Return (X, Y) of the center of cell containing provided text 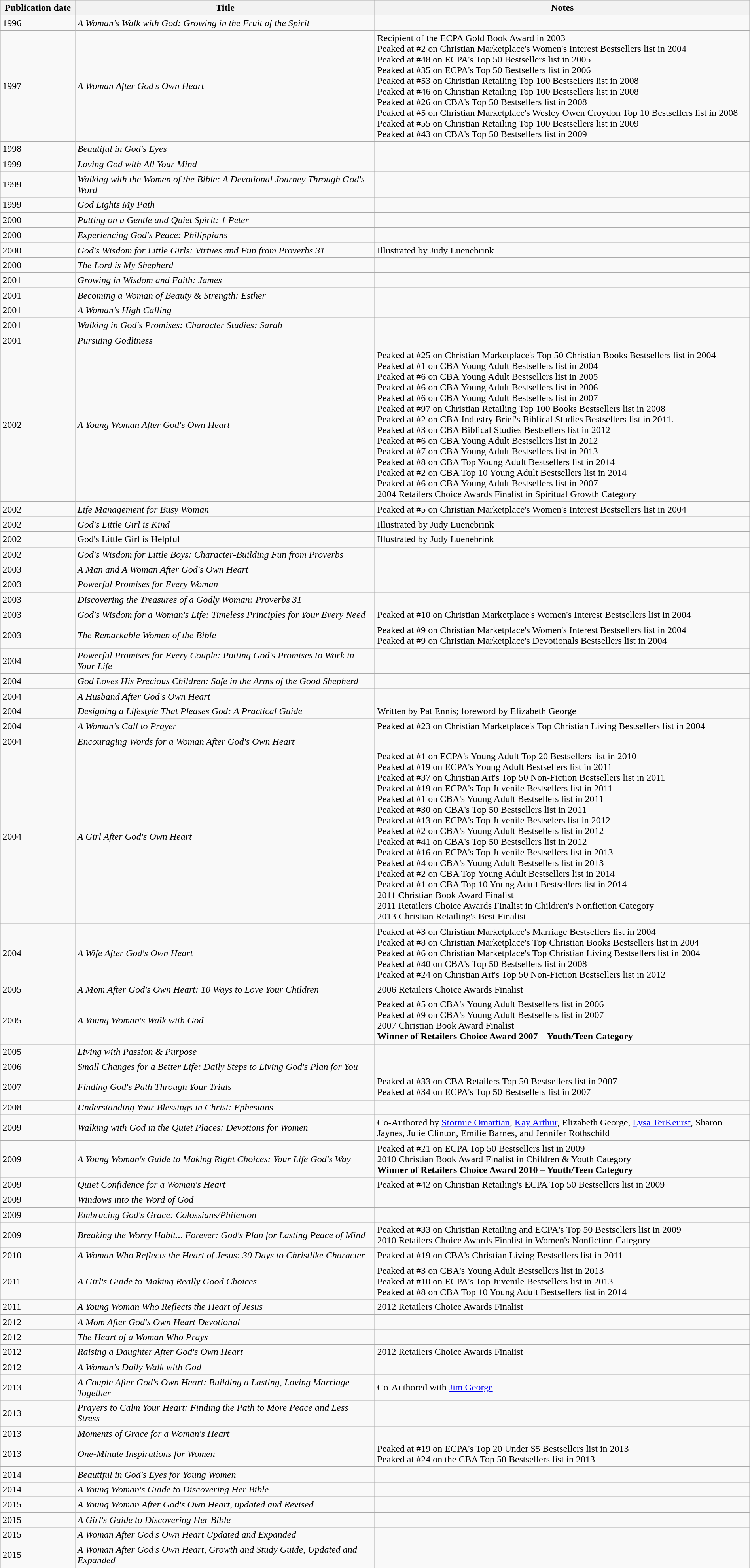
A Wife After God's Own Heart (225, 953)
1996 (38, 23)
Walking in God's Promises: Character Studies: Sarah (225, 325)
Notes (562, 8)
A Girl's Guide to Making Really Good Choices (225, 1281)
A Woman's Walk with God: Growing in the Fruit of the Spirit (225, 23)
A Woman After God's Own Heart Updated and Expanded (225, 1535)
Encouraging Words for a Woman After God's Own Heart (225, 741)
A Young Woman's Guide to Discovering Her Bible (225, 1489)
Peaked at #5 on Christian Marketplace's Women's Interest Bestsellers list in 2004 (562, 509)
A Mom After God's Own Heart: 10 Ways to Love Your Children (225, 989)
Peaked at #19 on ECPA's Top 20 Under $5 Bestsellers list in 2013 Peaked at #24 on the CBA Top 50 Bestsellers list in 2013 (562, 1454)
Peaked at #33 on CBA Retailers Top 50 Bestsellers list in 2007 Peaked at #34 on ECPA's Top 50 Bestsellers list in 2007 (562, 1087)
Living with Passion & Purpose (225, 1052)
Publication date (38, 8)
God's Little Girl is Kind (225, 524)
A Young Woman's Walk with God (225, 1020)
2007 (38, 1087)
Peaked at #23 on Christian Marketplace's Top Christian Living Bestsellers list in 2004 (562, 726)
2006 Retailers Choice Awards Finalist (562, 989)
A Young Woman After God's Own Heart (225, 425)
Putting on a Gentle and Quiet Spirit: 1 Peter (225, 220)
2008 (38, 1107)
A Woman's High Calling (225, 310)
Beautiful in God's Eyes (225, 149)
A Girl's Guide to Discovering Her Bible (225, 1520)
Life Management for Busy Woman (225, 509)
2010 (38, 1256)
2006 (38, 1067)
Moments of Grace for a Woman's Heart (225, 1434)
God's Wisdom for Little Boys: Character-Building Fun from Proverbs (225, 554)
The Lord is My Shepherd (225, 265)
A Young Woman Who Reflects the Heart of Jesus (225, 1307)
A Young Woman After God's Own Heart, updated and Revised (225, 1504)
Embracing God's Grace: Colossians/Philemon (225, 1214)
Peaked at #42 on Christian Retailing's ECPA Top 50 Bestsellers list in 2009 (562, 1184)
Designing a Lifestyle That Pleases God: A Practical Guide (225, 711)
Loving God with All Your Mind (225, 164)
A Girl After God's Own Heart (225, 837)
One-Minute Inspirations for Women (225, 1454)
Becoming a Woman of Beauty & Strength: Esther (225, 295)
Growing in Wisdom and Faith: James (225, 280)
A Man and A Woman After God's Own Heart (225, 569)
God Lights My Path (225, 205)
Quiet Confidence for a Woman's Heart (225, 1184)
A Couple After God's Own Heart: Building a Lasting, Loving Marriage Together (225, 1387)
Discovering the Treasures of a Godly Woman: Proverbs 31 (225, 600)
God's Wisdom for a Woman's Life: Timeless Principles for Your Every Need (225, 615)
God's Little Girl is Helpful (225, 539)
Peaked at #10 on Christian Marketplace's Women's Interest Bestsellers list in 2004 (562, 615)
1997 (38, 86)
Peaked at #33 on Christian Retailing and ECPA's Top 50 Bestsellers list in 2009 2010 Retailers Choice Awards Finalist in Women's Nonfiction Category (562, 1235)
Co-Authored with Jim George (562, 1387)
Windows into the Word of God (225, 1199)
Powerful Promises for Every Couple: Putting God's Promises to Work in Your Life (225, 660)
A Woman After God's Own Heart, Growth and Study Guide, Updated and Expanded (225, 1555)
A Husband After God's Own Heart (225, 696)
The Heart of a Woman Who Prays (225, 1337)
Co-Authored by Stormie Omartian, Kay Arthur, Elizabeth George, Lysa TerKeurst, Sharon Jaynes, Julie Clinton, Emilie Barnes, and Jennifer Rothschild (562, 1128)
Walking with God in the Quiet Places: Devotions for Women (225, 1128)
1998 (38, 149)
Peaked at #19 on CBA's Christian Living Bestsellers list in 2011 (562, 1256)
God Loves His Precious Children: Safe in the Arms of the Good Shepherd (225, 681)
Pursuing Godliness (225, 340)
Breaking the Worry Habit... Forever: God's Plan for Lasting Peace of Mind (225, 1235)
Raising a Daughter After God's Own Heart (225, 1352)
A Mom After God's Own Heart Devotional (225, 1322)
Prayers to Calm Your Heart: Finding the Path to More Peace and Less Stress (225, 1413)
Title (225, 8)
A Woman After God's Own Heart (225, 86)
A Woman's Call to Prayer (225, 726)
Small Changes for a Better Life: Daily Steps to Living God's Plan for You (225, 1067)
Walking with the Women of the Bible: A Devotional Journey Through God's Word (225, 184)
A Young Woman's Guide to Making Right Choices: Your Life God's Way (225, 1159)
A Woman Who Reflects the Heart of Jesus: 30 Days to Christlike Character (225, 1256)
Written by Pat Ennis; foreword by Elizabeth George (562, 711)
Beautiful in God's Eyes for Young Women (225, 1474)
God's Wisdom for Little Girls: Virtues and Fun from Proverbs 31 (225, 250)
The Remarkable Women of the Bible (225, 635)
Understanding Your Blessings in Christ: Ephesians (225, 1107)
Powerful Promises for Every Woman (225, 584)
Finding God's Path Through Your Trials (225, 1087)
Experiencing God's Peace: Philippians (225, 235)
A Woman's Daily Walk with God (225, 1367)
